Capture the cell that displays the provided text and extract its [x, y] central coordinate. 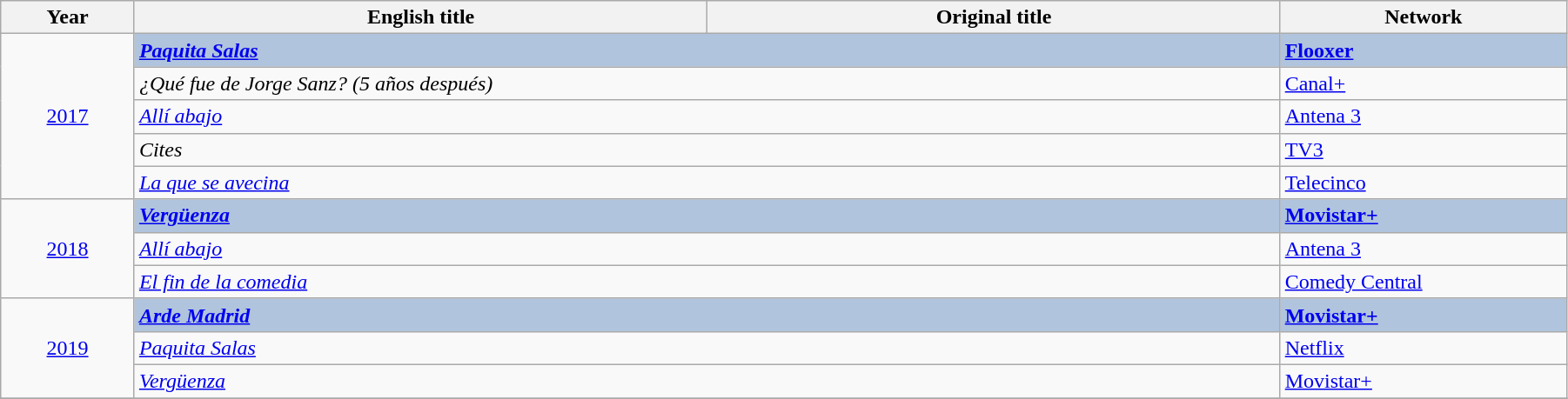
English title [420, 17]
Original title [994, 17]
2017 [68, 116]
Cites [707, 150]
Year [68, 17]
Telecinco [1424, 183]
TV3 [1424, 150]
Comedy Central [1424, 282]
Flooxer [1424, 50]
2019 [68, 348]
Canal+ [1424, 83]
2018 [68, 249]
Netflix [1424, 348]
La que se avecina [707, 183]
El fin de la comedia [707, 282]
Network [1424, 17]
¿Qué fue de Jorge Sanz? (5 años después) [707, 83]
Arde Madrid [707, 315]
